Return [x, y] of the center of cell containing provided text 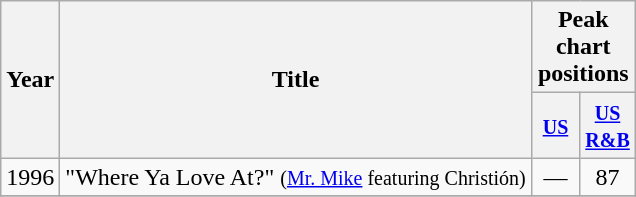
— [556, 177]
Year [30, 80]
US [556, 126]
Title [296, 80]
Peak chart positions [583, 47]
US R&B [608, 126]
"Where Ya Love At?" (Mr. Mike featuring Christión) [296, 177]
87 [608, 177]
1996 [30, 177]
